Provide the [X, Y] coordinate of the cell's center where the given text is located.  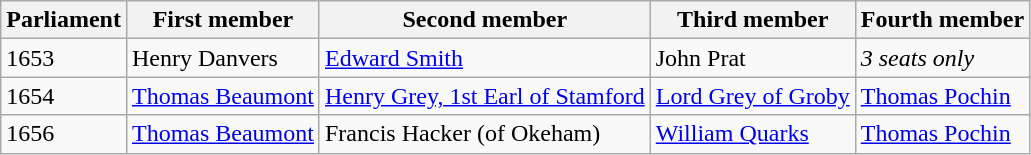
Edward Smith [484, 58]
Second member [484, 20]
Fourth member [942, 20]
Henry Grey, 1st Earl of Stamford [484, 96]
John Prat [752, 58]
Henry Danvers [222, 58]
William Quarks [752, 134]
Francis Hacker (of Okeham) [484, 134]
1656 [64, 134]
Lord Grey of Groby [752, 96]
First member [222, 20]
3 seats only [942, 58]
1654 [64, 96]
Third member [752, 20]
Parliament [64, 20]
1653 [64, 58]
